Determine the [X, Y] coordinate at the center of the cell enclosing the given text.  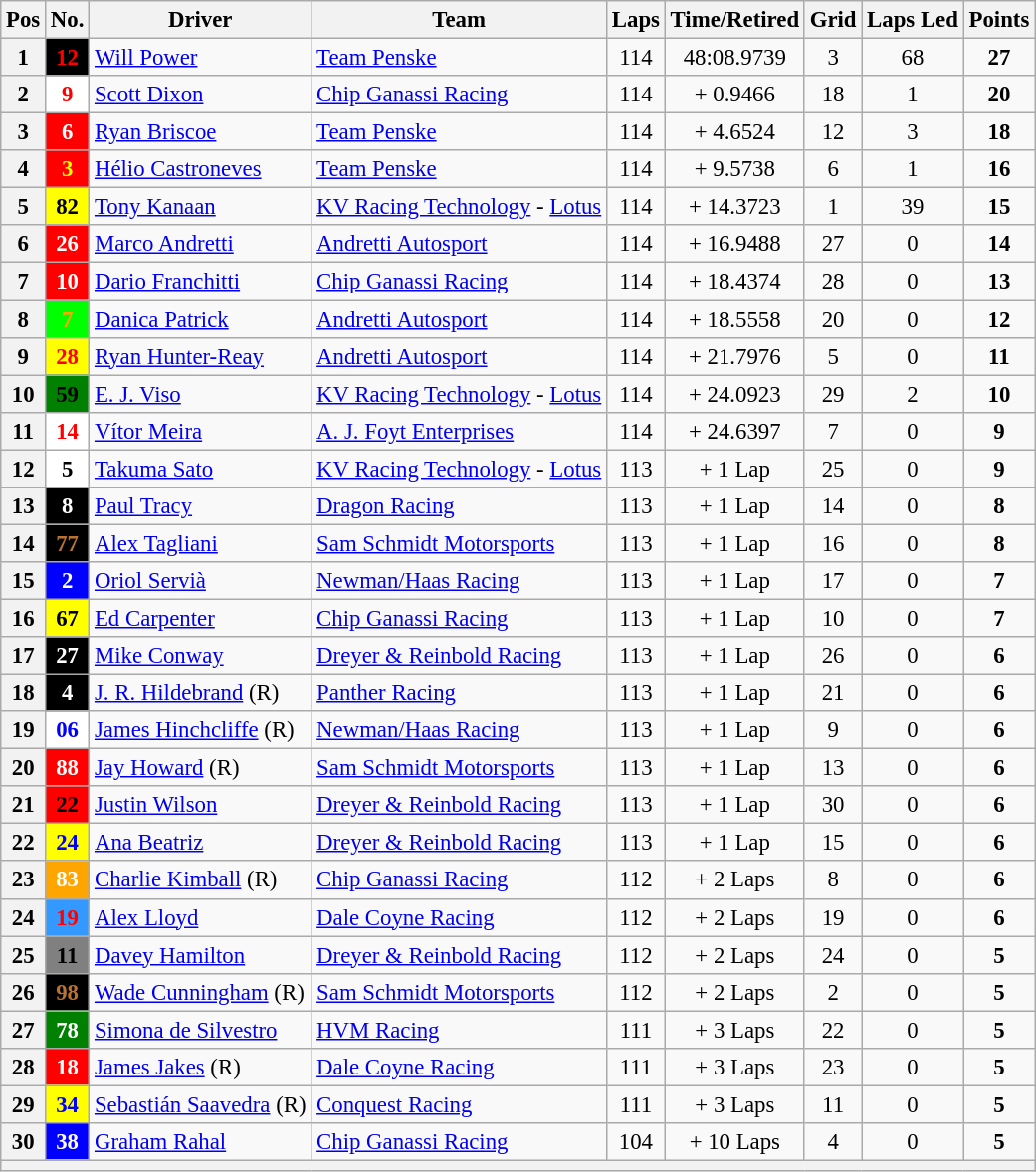
Time/Retired [734, 20]
Tony Kanaan [201, 207]
Will Power [201, 58]
+ 18.5558 [734, 319]
Graham Rahal [201, 1142]
Sebastián Saavedra (R) [201, 1104]
+ 4.6524 [734, 132]
E. J. Viso [201, 394]
82 [68, 207]
Team [460, 20]
HVM Racing [460, 1030]
Scott Dixon [201, 95]
+ 24.6397 [734, 431]
98 [68, 992]
38 [68, 1142]
Paul Tracy [201, 506]
Ryan Hunter-Reay [201, 356]
Simona de Silvestro [201, 1030]
No. [68, 20]
Alex Lloyd [201, 917]
James Jakes (R) [201, 1068]
James Hinchcliffe (R) [201, 730]
Ana Beatriz [201, 843]
Danica Patrick [201, 319]
Points [999, 20]
67 [68, 618]
48:08.9739 [734, 58]
Marco Andretti [201, 244]
Conquest Racing [460, 1104]
Charlie Kimball (R) [201, 880]
Ed Carpenter [201, 618]
+ 21.7976 [734, 356]
88 [68, 768]
+ 10 Laps [734, 1142]
Jay Howard (R) [201, 768]
83 [68, 880]
Hélio Castroneves [201, 169]
Ryan Briscoe [201, 132]
Dragon Racing [460, 506]
Alex Tagliani [201, 543]
+ 18.4374 [734, 282]
68 [913, 58]
78 [68, 1030]
+ 14.3723 [734, 207]
+ 16.9488 [734, 244]
+ 9.5738 [734, 169]
Takuma Sato [201, 469]
Laps [637, 20]
+ 24.0923 [734, 394]
Driver [201, 20]
Dario Franchitti [201, 282]
59 [68, 394]
77 [68, 543]
+ 0.9466 [734, 95]
Justin Wilson [201, 805]
Laps Led [913, 20]
Panther Racing [460, 693]
39 [913, 207]
Pos [24, 20]
Mike Conway [201, 656]
Wade Cunningham (R) [201, 992]
Grid [832, 20]
34 [68, 1104]
Oriol Servià [201, 581]
06 [68, 730]
J. R. Hildebrand (R) [201, 693]
Davey Hamilton [201, 955]
Vítor Meira [201, 431]
A. J. Foyt Enterprises [460, 431]
104 [637, 1142]
